Capture the cell that displays the provided text and extract its (x, y) central coordinate. 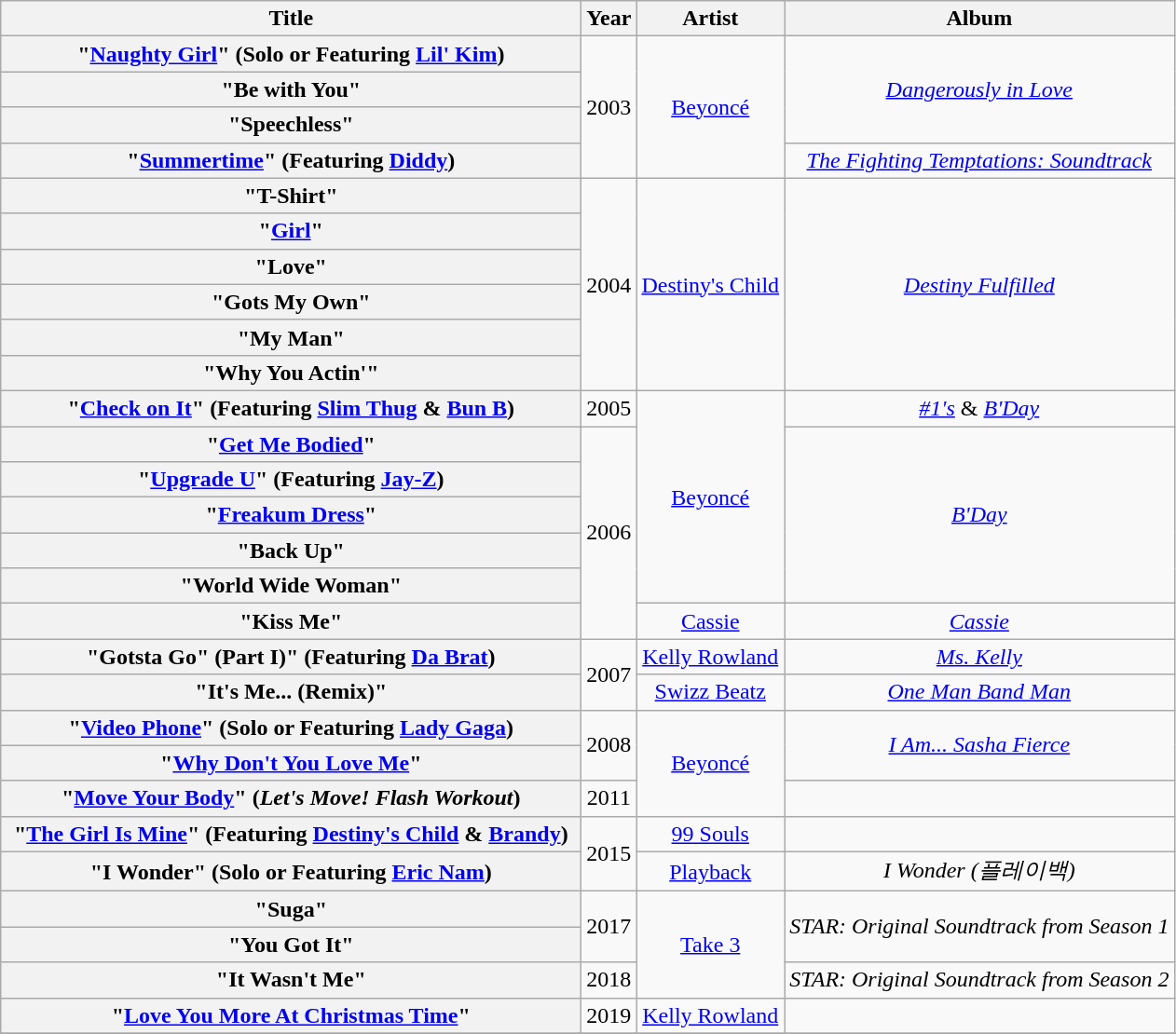
"Gots My Own" (291, 302)
"It Wasn't Me" (291, 980)
"Suga" (291, 909)
2008 (609, 745)
"Speechless" (291, 125)
Swizz Beatz (710, 692)
"You Got It" (291, 945)
2006 (609, 533)
#1's & B'Day (979, 408)
Destiny's Child (710, 284)
"Love You More At Christmas Time" (291, 1015)
"T-Shirt" (291, 196)
"Love" (291, 266)
"Kiss Me" (291, 621)
Year (609, 19)
"Gotsta Go" (Part I)" (Featuring Da Brat) (291, 657)
"Why You Actin'" (291, 373)
Ms. Kelly (979, 657)
"Be with You" (291, 89)
"Check on It" (Featuring Slim Thug & Bun B) (291, 408)
Playback (710, 872)
2011 (609, 798)
"Naughty Girl" (Solo or Featuring Lil' Kim) (291, 54)
"My Man" (291, 337)
"The Girl Is Mine" (Featuring Destiny's Child & Brandy) (291, 834)
I Wonder (플레이백) (979, 872)
STAR: Original Soundtrack from Season 1 (979, 927)
99 Souls (710, 834)
The Fighting Temptations: Soundtrack (979, 160)
2003 (609, 107)
"Video Phone" (Solo or Featuring Lady Gaga) (291, 728)
2004 (609, 284)
2005 (609, 408)
2007 (609, 674)
Album (979, 19)
"Get Me Bodied" (291, 444)
"Back Up" (291, 551)
Destiny Fulfilled (979, 284)
"Move Your Body" (Let's Move! Flash Workout) (291, 798)
"Upgrade U" (Featuring Jay-Z) (291, 480)
"Summertime" (Featuring Diddy) (291, 160)
2019 (609, 1015)
Take 3 (710, 945)
I Am... Sasha Fierce (979, 745)
Dangerously in Love (979, 89)
"I Wonder" (Solo or Featuring Eric Nam) (291, 872)
"World Wide Woman" (291, 586)
"Why Don't You Love Me" (291, 763)
"It's Me... (Remix)" (291, 692)
Title (291, 19)
One Man Band Man (979, 692)
Artist (710, 19)
STAR: Original Soundtrack from Season 2 (979, 980)
2018 (609, 980)
2017 (609, 927)
2015 (609, 853)
"Girl" (291, 231)
"Freakum Dress" (291, 515)
B'Day (979, 515)
